Output the (x, y) coordinate of the center of the cell containing the given text.  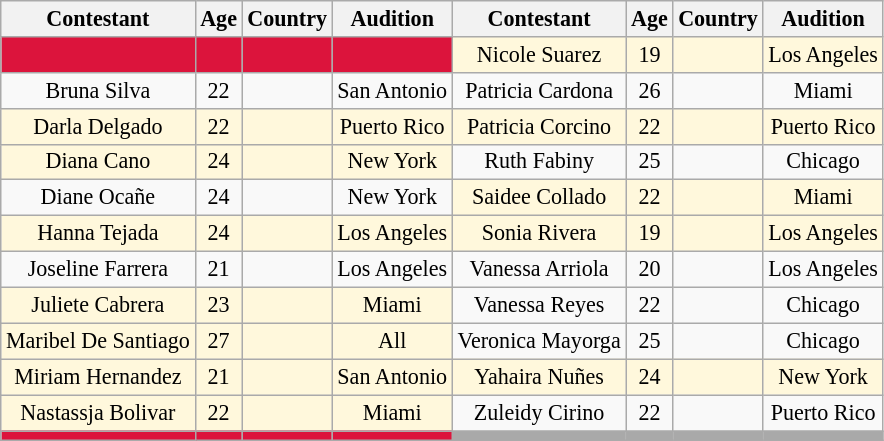
27 (218, 341)
Miriam Hernandez (98, 377)
20 (650, 269)
Patricia Corcino (539, 126)
Vanessa Reyes (539, 305)
Nastassja Bolivar (98, 412)
Nicole Suarez (539, 54)
Vanessa Arriola (539, 269)
Zuleidy Cirino (539, 412)
Maribel De Santiago (98, 341)
Sonia Rivera (539, 233)
Saidee Collado (539, 198)
Joseline Farrera (98, 269)
Yahaira Nuñes (539, 377)
Juliete Cabrera (98, 305)
All (392, 341)
Diane Ocañe (98, 198)
Patricia Cardona (539, 90)
Bruna Silva (98, 90)
Diana Cano (98, 162)
Ruth Fabiny (539, 162)
Hanna Tejada (98, 233)
23 (218, 305)
26 (650, 90)
Darla Delgado (98, 126)
Veronica Mayorga (539, 341)
